Detect which cell encompasses the target text, then output its [x, y] center coordinate. 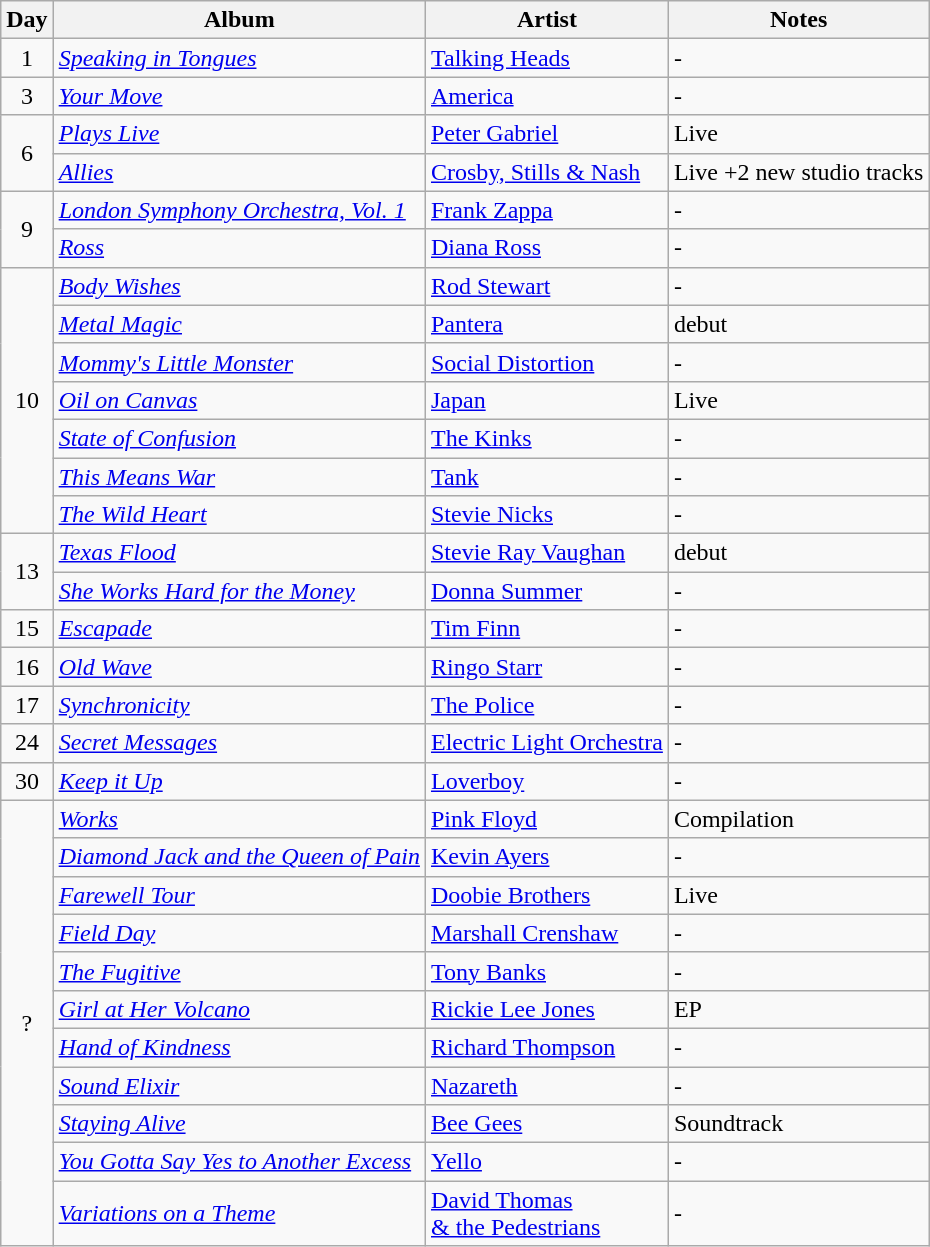
Yello [546, 1162]
Plays Live [239, 134]
Diana Ross [546, 248]
Stevie Nicks [546, 515]
Marshall Crenshaw [546, 933]
This Means War [239, 477]
Pantera [546, 324]
Kevin Ayers [546, 857]
Talking Heads [546, 58]
The Police [546, 705]
1 [27, 58]
She Works Hard for the Money [239, 591]
Electric Light Orchestra [546, 743]
Field Day [239, 933]
Donna Summer [546, 591]
Diamond Jack and the Queen of Pain [239, 857]
Ringo Starr [546, 667]
America [546, 96]
Tank [546, 477]
State of Confusion [239, 438]
Your Move [239, 96]
Girl at Her Volcano [239, 1009]
Sound Elixir [239, 1085]
Allies [239, 172]
Ross [239, 248]
3 [27, 96]
? [27, 1023]
Doobie Brothers [546, 895]
Mommy's Little Monster [239, 362]
Nazareth [546, 1085]
Pink Floyd [546, 819]
24 [27, 743]
Peter Gabriel [546, 134]
The Wild Heart [239, 515]
Old Wave [239, 667]
Bee Gees [546, 1124]
London Symphony Orchestra, Vol. 1 [239, 210]
David Thomas & the Pedestrians [546, 1214]
Tim Finn [546, 629]
13 [27, 572]
Artist [546, 20]
Body Wishes [239, 286]
Japan [546, 400]
Album [239, 20]
Works [239, 819]
15 [27, 629]
Compilation [798, 819]
The Fugitive [239, 971]
Escapade [239, 629]
Synchronicity [239, 705]
Keep it Up [239, 781]
Soundtrack [798, 1124]
10 [27, 400]
Tony Banks [546, 971]
6 [27, 153]
Rickie Lee Jones [546, 1009]
Oil on Canvas [239, 400]
Day [27, 20]
Speaking in Tongues [239, 58]
Frank Zappa [546, 210]
16 [27, 667]
Secret Messages [239, 743]
Crosby, Stills & Nash [546, 172]
9 [27, 229]
Hand of Kindness [239, 1047]
Staying Alive [239, 1124]
Live +2 new studio tracks [798, 172]
Social Distortion [546, 362]
Metal Magic [239, 324]
Loverboy [546, 781]
Rod Stewart [546, 286]
The Kinks [546, 438]
Notes [798, 20]
Stevie Ray Vaughan [546, 553]
You Gotta Say Yes to Another Excess [239, 1162]
17 [27, 705]
30 [27, 781]
Variations on a Theme [239, 1214]
EP [798, 1009]
Texas Flood [239, 553]
Farewell Tour [239, 895]
Richard Thompson [546, 1047]
